Find where the given text appears and provide that cell's center as (X, Y) coordinate. 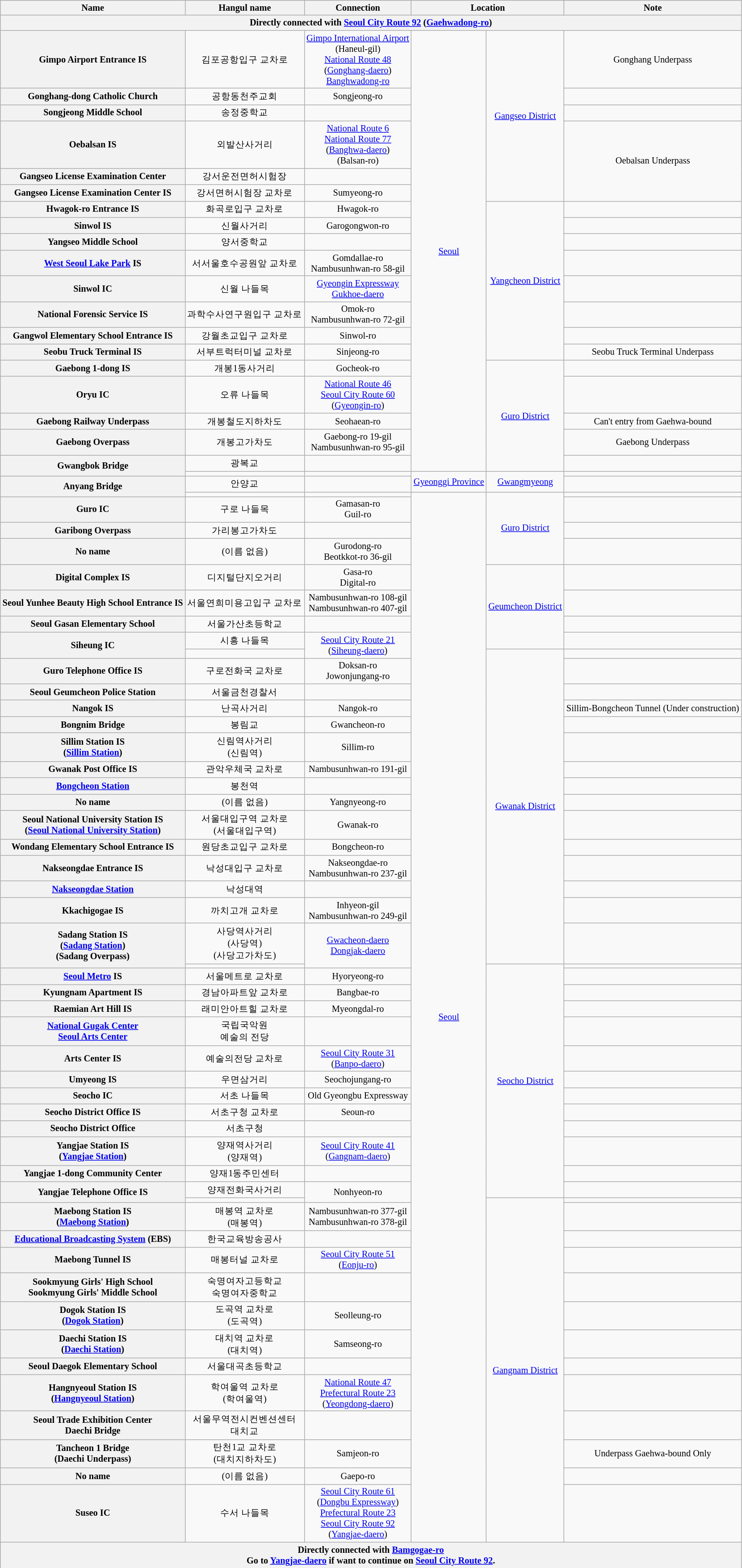
시흥 나들목 (245, 641)
National Route 47Prefectural Route 23(Yeongdong-daero) (358, 1393)
Gyeongin ExpresswayGukhoe-daero (358, 289)
신림역사거리(신림역) (245, 747)
Seoul National University Station IS(Seoul National University Station) (93, 825)
Directly connected with Bamgogae-roGo to Yangjae-daero if want to continue on Seoul City Route 92. (371, 1555)
National Gugak CenterSeoul Arts Center (93, 1031)
Seohaean-ro (358, 421)
구로전화국 교차로 (245, 671)
Nambusunhwan-ro 191-gil (358, 769)
Nakseongdae Entrance IS (93, 868)
서초구청 교차로 (245, 1112)
Seochojungang-ro (358, 1079)
경남아파트앞 교차로 (245, 993)
Seoul Geumcheon Police Station (93, 692)
Seobu Truck Terminal IS (93, 352)
West Seoul Lake Park IS (93, 263)
Gurodong-roBeotkkot-ro 36-gil (358, 551)
Can't entry from Gaehwa-bound (653, 421)
오류 나들목 (245, 394)
National Forensic Service IS (93, 314)
Gimpo Airport Entrance IS (93, 59)
사당역사거리(사당역)(사당고가차도) (245, 943)
Gonghang-dong Catholic Church (93, 96)
숙명여자고등학교숙명여자중학교 (245, 1287)
Geumcheon District (525, 607)
Gangwol Elementary School Entrance IS (93, 336)
Gangseo License Examination Center IS (93, 193)
Note (653, 8)
공항동천주교회 (245, 96)
Yangjae Station IS(Yangjae Station) (93, 1151)
Oryu IC (93, 394)
까치고개 교차로 (245, 910)
Gaebong-ro 19-gilNambusunhwan-ro 95-gil (358, 442)
국립국악원예술의 전당 (245, 1031)
대치역 교차로(대치역) (245, 1344)
Nakseongdae Station (93, 889)
National Route 6National Route 77(Banghwa-daero)(Balsan-ro) (358, 145)
Gonghang Underpass (653, 59)
Directly connected with Seoul City Route 92 (Gaehwadong-ro) (371, 23)
Bongnim Bridge (93, 725)
디지털단지오거리 (245, 577)
Sinwol IS (93, 225)
학여울역 교차로(학여울역) (245, 1393)
Yangjae 1-dong Community Center (93, 1173)
Nambusunhwan-ro 377-gilNambusunhwan-ro 378-gil (358, 1216)
화곡로입구 교차로 (245, 209)
양재역사거리(양재역) (245, 1151)
Gwanak Post Office IS (93, 769)
도곡역 교차로(도곡역) (245, 1316)
Seoul City Route 51(Eonju-ro) (358, 1260)
수서 나들목 (245, 1513)
Bangbae-ro (358, 993)
Siheung IC (93, 645)
Seoul Yunhee Beauty High School Entrance IS (93, 603)
낙성대입구 교차로 (245, 868)
Hwagok-ro (358, 209)
외발산사거리 (245, 145)
Gimpo International Airport(Haneul-gil)National Route 48(Gonghang-daero)Banghwadong-ro (358, 59)
Maebong Tunnel IS (93, 1260)
Oebalsan Underpass (653, 161)
Yangseo Middle School (93, 242)
Educational Broadcasting System (EBS) (93, 1239)
신월 나들목 (245, 289)
Gwanak-ro (358, 825)
Maebong Station IS(Maebong Station) (93, 1216)
관악우체국 교차로 (245, 769)
Seoul City Route 41(Gangnam-daero) (358, 1151)
한국교육방송공사 (245, 1239)
광복교 (245, 463)
Songjeong-ro (358, 96)
Underpass Gaehwa-bound Only (653, 1454)
Name (93, 8)
탄천1교 교차로(대치지하차도) (245, 1454)
Gaepo-ro (358, 1476)
Sookmyung Girls' High SchoolSookmyung Girls' Middle School (93, 1287)
Hangnyeoul Station IS(Hangnyeoul Station) (93, 1393)
서울메트로 교차로 (245, 977)
Seocho District Office (93, 1128)
김포공항입구 교차로 (245, 59)
Garibong Overpass (93, 531)
래미안아트힐 교차로 (245, 1009)
서서울호수공원앞 교차로 (245, 263)
Inhyeon-gilNambusunhwan-ro 249-gil (358, 910)
Location (488, 8)
Old Gyeongbu Expressway (358, 1095)
Sinwol-ro (358, 336)
Seocho IC (93, 1095)
Gwangbok Bridge (93, 465)
Seolleung-ro (358, 1316)
Kkachigogae IS (93, 910)
Seocho District (525, 1081)
Guro Telephone Office IS (93, 671)
봉천역 (245, 786)
서울무역전시컨벤션센터대치교 (245, 1425)
Hangul name (245, 8)
Gaebong Underpass (653, 442)
Arts Center IS (93, 1058)
서초 나들목 (245, 1095)
난곡사거리 (245, 709)
서울대곡초등학교 (245, 1366)
Omok-roNambusunhwan-ro 72-gil (358, 314)
Umyeong IS (93, 1079)
강서운전면허시험장 (245, 176)
매봉터널 교차로 (245, 1260)
Yangcheon District (525, 281)
Nonhyeon-ro (358, 1192)
Seoul City Route 61(Dongbu Expressway)Prefectural Route 23Seoul City Route 92(Yangjae-daero) (358, 1513)
서초구청 (245, 1128)
Gangnam District (525, 1370)
Suseo IC (93, 1513)
양재1동주민센터 (245, 1173)
Sinjeong-ro (358, 352)
안양교 (245, 484)
Digital Complex IS (93, 577)
Raemian Art Hill IS (93, 1009)
Nakseongdae-roNambusunhwan-ro 237-gil (358, 868)
Kyungnam Apartment IS (93, 993)
Seoul Trade Exhibition CenterDaechi Bridge (93, 1425)
National Route 46Seoul City Route 60(Gyeongin-ro) (358, 394)
Gamasan-roGuil-ro (358, 509)
Gwanak District (525, 806)
Seoul City Route 31(Banpo-daero) (358, 1058)
Daechi Station IS(Daechi Station) (93, 1344)
Bongcheon-ro (358, 847)
낙성대역 (245, 889)
Sillim Station IS(Sillim Station) (93, 747)
Seobu Truck Terminal Underpass (653, 352)
Yangnyeong-ro (358, 802)
서울연희미용고입구 교차로 (245, 603)
강월초교입구 교차로 (245, 336)
Gaebong Overpass (93, 442)
Oebalsan IS (93, 145)
구로 나들목 (245, 509)
Yangjae Telephone Office IS (93, 1192)
Seoul Gasan Elementary School (93, 624)
개봉고가차도 (245, 442)
Connection (358, 8)
Sinwol IC (93, 289)
Gomdallae-roNambusunhwan-ro 58-gil (358, 263)
Gwangmyeong (525, 482)
Bongcheon Station (93, 786)
Sumyeong-ro (358, 193)
서부트럭터미널 교차로 (245, 352)
Gwacheon-daeroDongjak-daero (358, 945)
Songjeong Middle School (93, 113)
Hyoryeong-ro (358, 977)
Gangseo District (525, 116)
Tancheon 1 Bridge(Daechi Underpass) (93, 1454)
Wondang Elementary School Entrance IS (93, 847)
Seocho District Office IS (93, 1112)
개봉철도지하차도 (245, 421)
Gwancheon-ro (358, 725)
송정중학교 (245, 113)
개봉1동사거리 (245, 368)
서울가산초등학교 (245, 624)
Gaebong 1-dong IS (93, 368)
Samjeon-ro (358, 1454)
Seoul Daegok Elementary School (93, 1366)
Seoul City Route 21(Siheung-daero) (358, 645)
신월사거리 (245, 225)
가리봉고가차도 (245, 531)
예술의전당 교차로 (245, 1058)
원당초교입구 교차로 (245, 847)
Sillim-ro (358, 747)
Dogok Station IS(Dogok Station) (93, 1316)
Nambusunhwan-ro 108-gilNambusunhwan-ro 407-gil (358, 603)
Samseong-ro (358, 1344)
Anyang Bridge (93, 486)
과학수사연구원입구 교차로 (245, 314)
Gangseo License Examination Center (93, 176)
Gaebong Railway Underpass (93, 421)
Gyeonggi Province (449, 482)
Doksan-roJowonjungang-ro (358, 671)
Sadang Station IS(Sadang Station)(Sadang Overpass) (93, 945)
강서면허시험장 교차로 (245, 193)
Seoul Metro IS (93, 977)
양재전화국사거리 (245, 1190)
양서중학교 (245, 242)
서울대입구역 교차로(서울대입구역) (245, 825)
Guro IC (93, 509)
봉림교 (245, 725)
Myeongdal-ro (358, 1009)
서울금천경찰서 (245, 692)
우면삼거리 (245, 1079)
Gasa-roDigital-ro (358, 577)
Gocheok-ro (358, 368)
Nangok IS (93, 709)
Garogongwon-ro (358, 225)
Sillim-Bongcheon Tunnel (Under construction) (653, 709)
Seoun-ro (358, 1112)
Hwagok-ro Entrance IS (93, 209)
매봉역 교차로(매봉역) (245, 1216)
Nangok-ro (358, 709)
